From the cell containing the given text, extract its center point as [X, Y] coordinate. 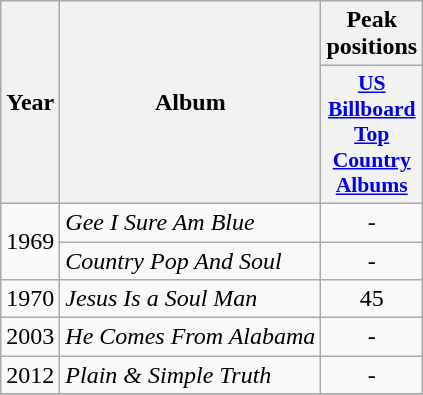
1969 [30, 241]
Year [30, 102]
Country Pop And Soul [190, 261]
US BillboardTop CountryAlbums [372, 135]
Album [190, 102]
45 [372, 299]
Gee I Sure Am Blue [190, 222]
2003 [30, 337]
He Comes From Alabama [190, 337]
Peak positions [372, 34]
Jesus Is a Soul Man [190, 299]
Plain & Simple Truth [190, 375]
1970 [30, 299]
2012 [30, 375]
